Locate the cell with the specified text and output its (X, Y) center coordinate. 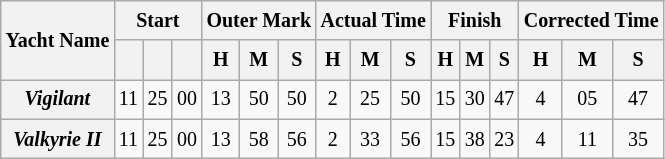
Finish (475, 20)
Yacht Name (58, 40)
58 (259, 138)
Start (158, 20)
05 (588, 100)
Corrected Time (591, 20)
30 (474, 100)
Actual Time (374, 20)
35 (638, 138)
Valkyrie II (58, 138)
38 (474, 138)
Vigilant (58, 100)
23 (504, 138)
33 (370, 138)
Outer Mark (259, 20)
